Extract the [X, Y] coordinate from the center of the cell holding the provided text.  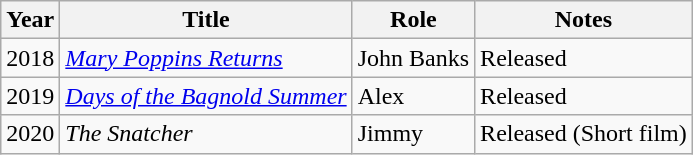
Alex [413, 96]
2019 [30, 96]
Released (Short film) [584, 134]
Mary Poppins Returns [206, 58]
2018 [30, 58]
2020 [30, 134]
Days of the Bagnold Summer [206, 96]
John Banks [413, 58]
Notes [584, 20]
Title [206, 20]
Year [30, 20]
Jimmy [413, 134]
Role [413, 20]
The Snatcher [206, 134]
